From the cell containing the given text, extract its center point as [x, y] coordinate. 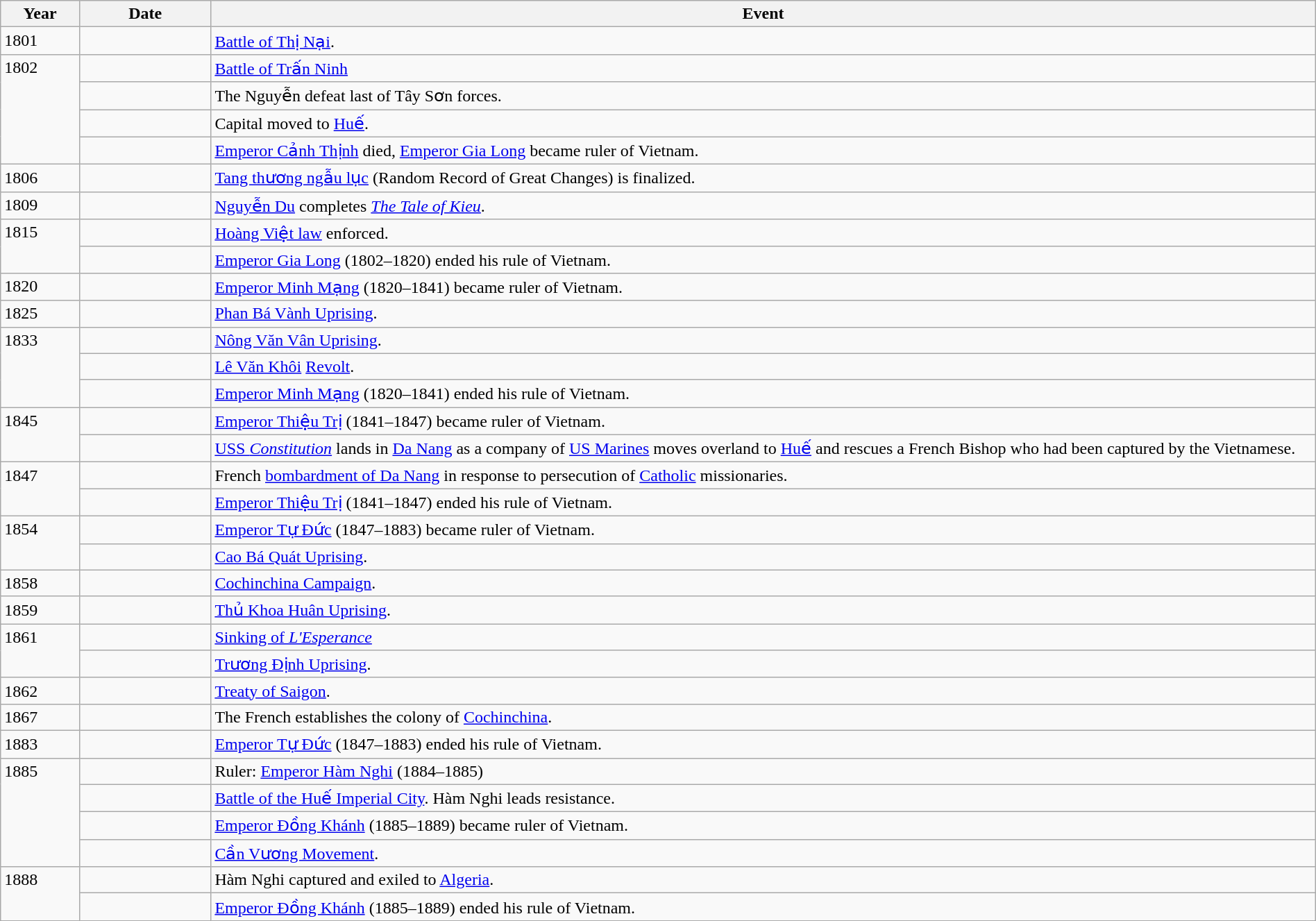
Battle of Thị Nại. [764, 41]
Emperor Minh Mạng (1820–1841) became ruler of Vietnam. [764, 287]
1862 [40, 691]
Emperor Đồng Khánh (1885–1889) ended his rule of Vietnam. [764, 907]
Emperor Minh Mạng (1820–1841) ended his rule of Vietnam. [764, 394]
1885 [40, 812]
The French establishes the colony of Cochinchina. [764, 717]
Emperor Đồng Khánh (1885–1889) became ruler of Vietnam. [764, 826]
1833 [40, 367]
1847 [40, 489]
Cần Vương Movement. [764, 853]
1854 [40, 543]
1820 [40, 287]
Event [764, 14]
The Nguyễn defeat last of Tây Sơn forces. [764, 96]
French bombardment of Da Nang in response to persecution of Catholic missionaries. [764, 475]
1809 [40, 205]
Emperor Tự Đức (1847–1883) ended his rule of Vietnam. [764, 744]
Thủ Khoa Huân Uprising. [764, 610]
1867 [40, 717]
Hàm Nghi captured and exiled to Algeria. [764, 880]
Hoàng Việt law enforced. [764, 233]
Nông Văn Vân Uprising. [764, 340]
Battle of Trấn Ninh [764, 68]
1888 [40, 894]
Treaty of Saigon. [764, 691]
1883 [40, 744]
Trương Định Uprising. [764, 664]
Cao Bá Quát Uprising. [764, 557]
Emperor Tự Đức (1847–1883) became ruler of Vietnam. [764, 530]
Emperor Gia Long (1802–1820) ended his rule of Vietnam. [764, 260]
1801 [40, 41]
1859 [40, 610]
1806 [40, 178]
Sinking of L'Esperance [764, 637]
Cochinchina Campaign. [764, 583]
Ruler: Emperor Hàm Nghi (1884–1885) [764, 771]
1815 [40, 246]
Emperor Thiệu Trị (1841–1847) ended his rule of Vietnam. [764, 502]
1825 [40, 314]
Nguyễn Du completes The Tale of Kieu. [764, 205]
Capital moved to Huế. [764, 124]
1861 [40, 651]
Tang thương ngẫu lục (Random Record of Great Changes) is finalized. [764, 178]
Year [40, 14]
1802 [40, 109]
Battle of the Huế Imperial City. Hàm Nghi leads resistance. [764, 798]
Date [144, 14]
Phan Bá Vành Uprising. [764, 314]
Emperor Thiệu Trị (1841–1847) became ruler of Vietnam. [764, 421]
Lê Văn Khôi Revolt. [764, 366]
1845 [40, 434]
1858 [40, 583]
Emperor Cảnh Thịnh died, Emperor Gia Long became ruler of Vietnam. [764, 151]
